Detect which cell encompasses the target text, then output its [x, y] center coordinate. 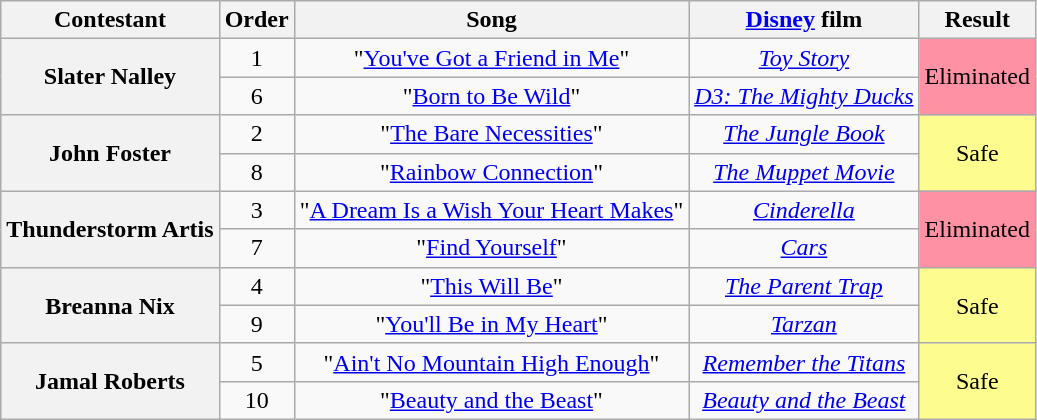
D3: The Mighty Ducks [804, 96]
"A Dream Is a Wish Your Heart Makes" [492, 210]
5 [256, 362]
4 [256, 286]
Order [256, 20]
John Foster [110, 153]
1 [256, 58]
Jamal Roberts [110, 381]
9 [256, 324]
The Parent Trap [804, 286]
"You've Got a Friend in Me" [492, 58]
Thunderstorm Artis [110, 229]
7 [256, 248]
8 [256, 172]
"Beauty and the Beast" [492, 400]
10 [256, 400]
Beauty and the Beast [804, 400]
Song [492, 20]
"Born to Be Wild" [492, 96]
Slater Nalley [110, 77]
Toy Story [804, 58]
Cinderella [804, 210]
"You'll Be in My Heart" [492, 324]
Remember the Titans [804, 362]
3 [256, 210]
Breanna Nix [110, 305]
Result [977, 20]
Disney film [804, 20]
"The Bare Necessities" [492, 134]
2 [256, 134]
Cars [804, 248]
"Rainbow Connection" [492, 172]
The Jungle Book [804, 134]
"This Will Be" [492, 286]
"Ain't No Mountain High Enough" [492, 362]
Tarzan [804, 324]
6 [256, 96]
The Muppet Movie [804, 172]
Contestant [110, 20]
"Find Yourself" [492, 248]
